Return the [X, Y] coordinate for the center point of the cell that contains the specified text.  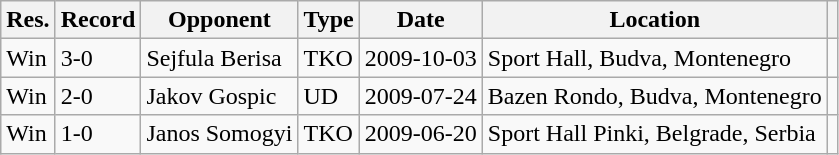
Opponent [220, 20]
UD [328, 96]
Res. [28, 20]
Date [420, 20]
Location [654, 20]
2009-07-24 [420, 96]
Sport Hall Pinki, Belgrade, Serbia [654, 134]
2-0 [98, 96]
Jakov Gospic [220, 96]
3-0 [98, 58]
2009-06-20 [420, 134]
Sport Hall, Budva, Montenegro [654, 58]
Type [328, 20]
Bazen Rondo, Budva, Montenegro [654, 96]
Sejfula Berisa [220, 58]
1-0 [98, 134]
Record [98, 20]
2009-10-03 [420, 58]
Janos Somogyi [220, 134]
